Return (X, Y) of the center of cell containing provided text 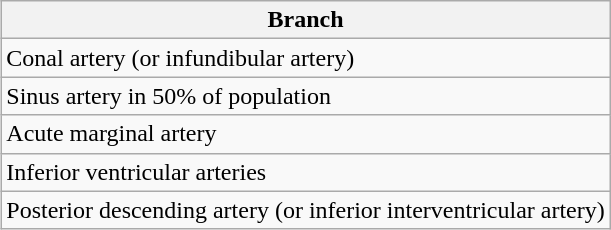
Sinus artery in 50% of population (306, 96)
Inferior ventricular arteries (306, 172)
Acute marginal artery (306, 134)
Branch (306, 20)
Posterior descending artery (or inferior interventricular artery) (306, 210)
Conal artery (or infundibular artery) (306, 58)
